Locate the cell with the specified text and output its (X, Y) center coordinate. 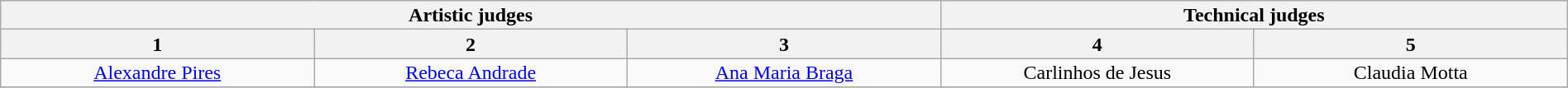
Technical judges (1254, 15)
5 (1411, 44)
Carlinhos de Jesus (1097, 72)
Alexandre Pires (157, 72)
2 (471, 44)
Rebeca Andrade (471, 72)
4 (1097, 44)
1 (157, 44)
Ana Maria Braga (784, 72)
Claudia Motta (1411, 72)
3 (784, 44)
Artistic judges (471, 15)
